Capture the cell that displays the provided text and extract its (x, y) central coordinate. 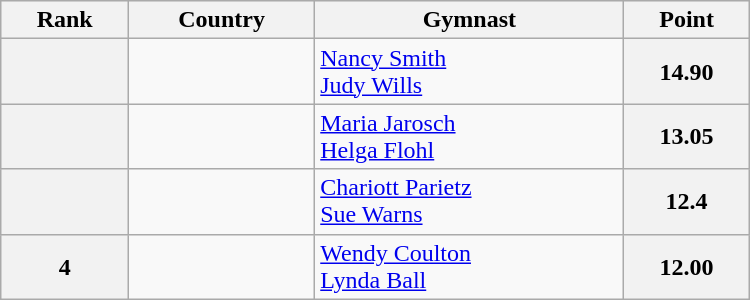
Gymnast (470, 20)
Chariott Parietz Sue Warns (470, 202)
14.90 (686, 72)
12.4 (686, 202)
Point (686, 20)
4 (65, 266)
12.00 (686, 266)
Rank (65, 20)
Maria Jarosch Helga Flohl (470, 136)
Country (222, 20)
13.05 (686, 136)
Nancy Smith Judy Wills (470, 72)
Wendy Coulton Lynda Ball (470, 266)
